From the cell containing the given text, extract its center point as (X, Y) coordinate. 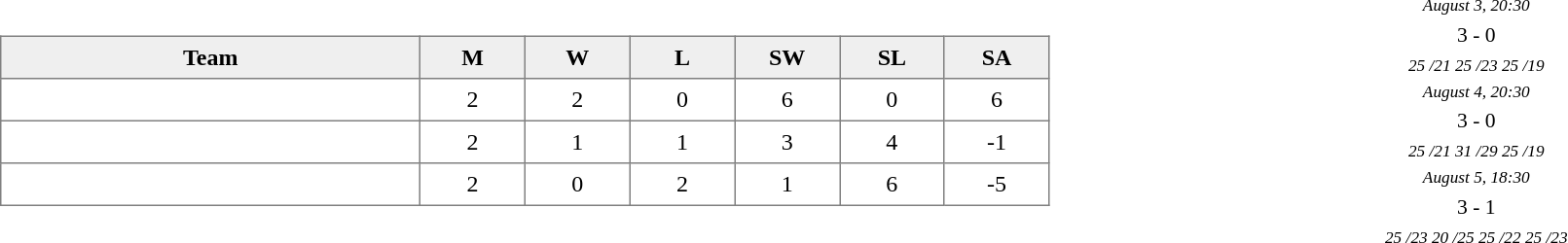
3 - 1 (1477, 207)
4 (892, 142)
-1 (997, 142)
-5 (997, 185)
SL (892, 57)
W (577, 57)
SW (787, 57)
3 (787, 142)
M (473, 57)
Team (210, 57)
L (682, 57)
SA (997, 57)
